Extract the (x, y) coordinate from the center of the cell holding the provided text.  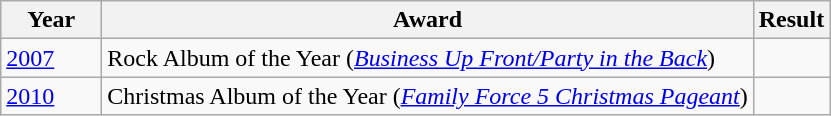
Year (52, 20)
2007 (52, 58)
Result (791, 20)
2010 (52, 96)
Award (428, 20)
Christmas Album of the Year (Family Force 5 Christmas Pageant) (428, 96)
Rock Album of the Year (Business Up Front/Party in the Back) (428, 58)
